Pinpoint the cell where the given text exists, returning its (x, y) midpoint coordinate. 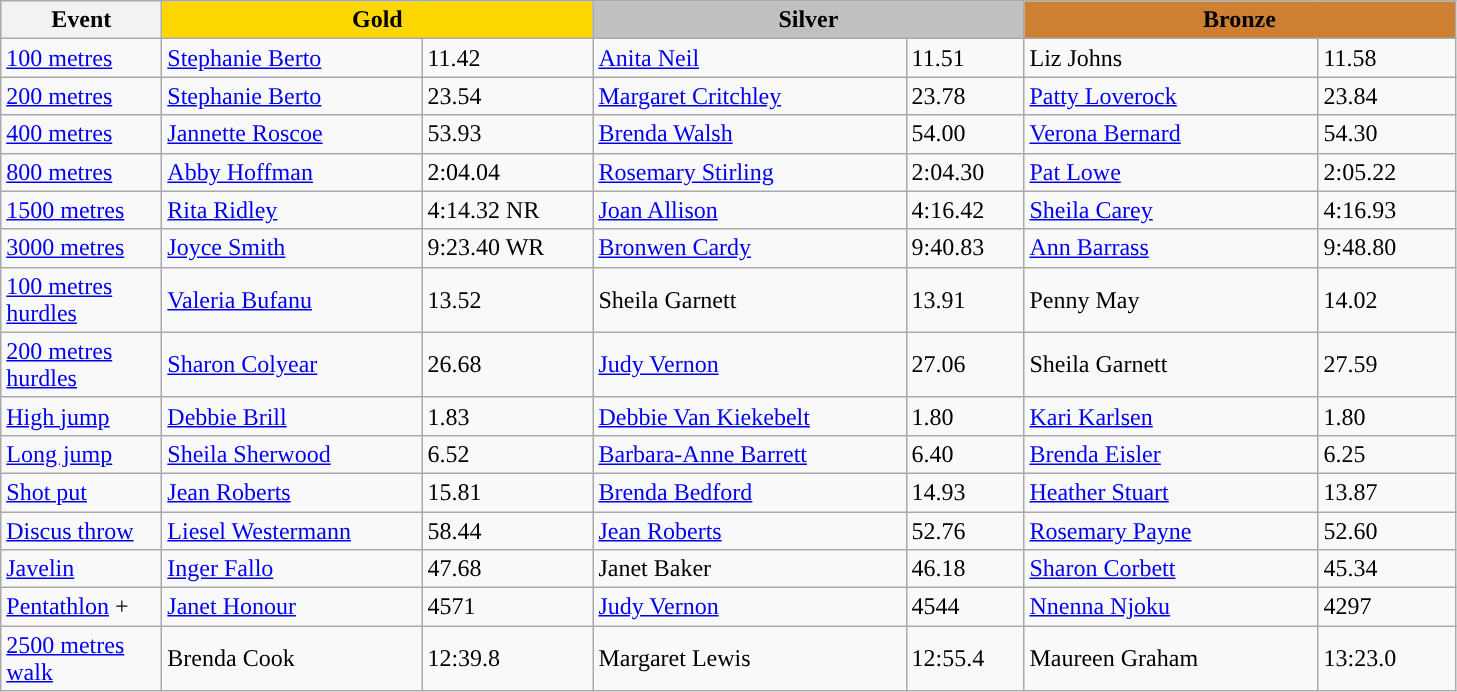
11.42 (508, 58)
Margaret Critchley (750, 96)
High jump (82, 416)
12:39.8 (508, 658)
4544 (965, 607)
9:40.83 (965, 248)
Nnenna Njoku (1171, 607)
11.51 (965, 58)
4297 (1386, 607)
Janet Honour (292, 607)
23.84 (1386, 96)
Inger Fallo (292, 569)
53.93 (508, 134)
9:48.80 (1386, 248)
12:55.4 (965, 658)
23.78 (965, 96)
2:04.04 (508, 172)
58.44 (508, 531)
Joyce Smith (292, 248)
200 metres hurdles (82, 364)
Sheila Carey (1171, 210)
Heather Stuart (1171, 492)
Debbie Brill (292, 416)
100 metres (82, 58)
Rosemary Stirling (750, 172)
52.60 (1386, 531)
Ann Barrass (1171, 248)
52.76 (965, 531)
Abby Hoffman (292, 172)
Patty Loverock (1171, 96)
Valeria Bufanu (292, 300)
Bronze (1240, 20)
Shot put (82, 492)
6.40 (965, 454)
100 metres hurdles (82, 300)
Event (82, 20)
Debbie Van Kiekebelt (750, 416)
Margaret Lewis (750, 658)
2500 metres walk (82, 658)
Sharon Colyear (292, 364)
26.68 (508, 364)
Long jump (82, 454)
Penny May (1171, 300)
54.30 (1386, 134)
13.87 (1386, 492)
4:16.42 (965, 210)
4:16.93 (1386, 210)
46.18 (965, 569)
Discus throw (82, 531)
4:14.32 NR (508, 210)
13.52 (508, 300)
Janet Baker (750, 569)
27.06 (965, 364)
Jannette Roscoe (292, 134)
1.83 (508, 416)
Liz Johns (1171, 58)
Pentathlon + (82, 607)
Liesel Westermann (292, 531)
6.25 (1386, 454)
11.58 (1386, 58)
Sheila Sherwood (292, 454)
Rosemary Payne (1171, 531)
Gold (378, 20)
15.81 (508, 492)
45.34 (1386, 569)
9:23.40 WR (508, 248)
4571 (508, 607)
Anita Neil (750, 58)
Verona Bernard (1171, 134)
14.02 (1386, 300)
Joan Allison (750, 210)
Kari Karlsen (1171, 416)
14.93 (965, 492)
Brenda Eisler (1171, 454)
Pat Lowe (1171, 172)
Sharon Corbett (1171, 569)
2:05.22 (1386, 172)
Maureen Graham (1171, 658)
Bronwen Cardy (750, 248)
Barbara-Anne Barrett (750, 454)
23.54 (508, 96)
13.91 (965, 300)
Brenda Bedford (750, 492)
400 metres (82, 134)
13:23.0 (1386, 658)
Rita Ridley (292, 210)
54.00 (965, 134)
1500 metres (82, 210)
800 metres (82, 172)
Brenda Cook (292, 658)
Silver (808, 20)
6.52 (508, 454)
200 metres (82, 96)
27.59 (1386, 364)
Brenda Walsh (750, 134)
2:04.30 (965, 172)
47.68 (508, 569)
3000 metres (82, 248)
Javelin (82, 569)
